Identify which cell holds the provided text, then report its (X, Y) central coordinate. 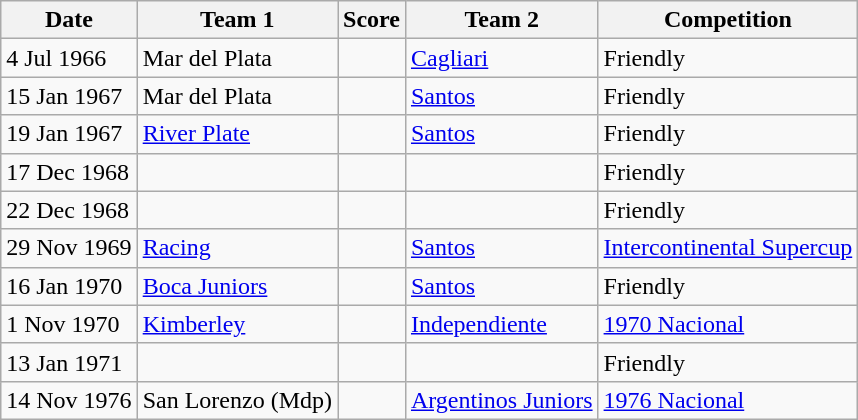
13 Jan 1971 (69, 362)
19 Jan 1967 (69, 134)
29 Nov 1969 (69, 248)
Argentinos Juniors (502, 400)
Score (372, 20)
15 Jan 1967 (69, 96)
Cagliari (502, 58)
Independiente (502, 324)
River Plate (237, 134)
Intercontinental Supercup (728, 248)
Boca Juniors (237, 286)
1976 Nacional (728, 400)
14 Nov 1976 (69, 400)
San Lorenzo (Mdp) (237, 400)
Kimberley (237, 324)
Team 2 (502, 20)
17 Dec 1968 (69, 172)
Competition (728, 20)
Racing (237, 248)
22 Dec 1968 (69, 210)
4 Jul 1966 (69, 58)
Date (69, 20)
1970 Nacional (728, 324)
Team 1 (237, 20)
16 Jan 1970 (69, 286)
1 Nov 1970 (69, 324)
